For the text-containing cell, return its midpoint in [X, Y] coordinate format. 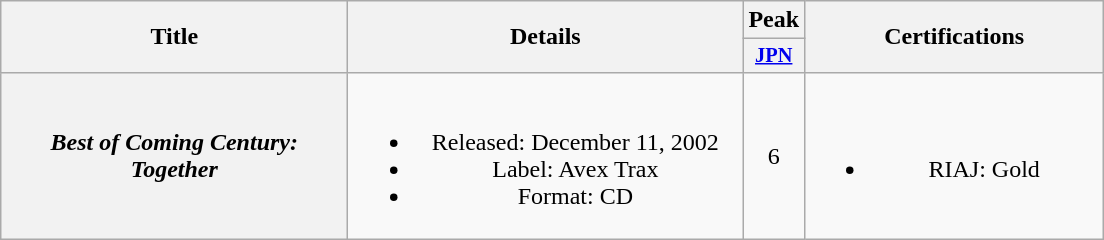
Best of Coming Century: Together [174, 156]
Released: December 11, 2002Label: Avex TraxFormat: CD [546, 156]
RIAJ: Gold [954, 156]
Title [174, 37]
Details [546, 37]
6 [774, 156]
JPN [774, 56]
Peak [774, 20]
Certifications [954, 37]
